Return (X, Y) of the center of cell containing provided text 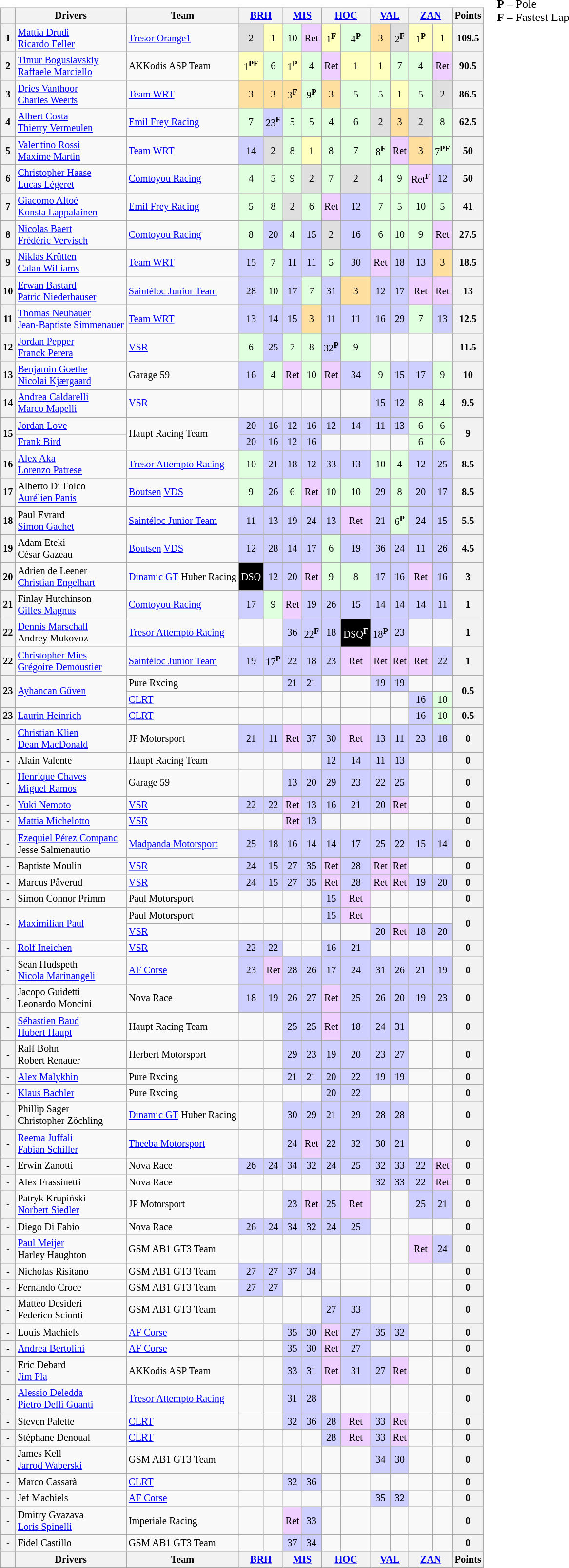
22F (312, 633)
12.5 (468, 319)
Albert Costa Thierry Vermeulen (71, 122)
Henrique Chaves Miguel Ramos (71, 783)
62.5 (468, 122)
Alex Aka Lorenzo Patrese (71, 465)
Rolf Ineichen (71, 948)
Marco Cassarà (71, 1482)
Baptiste Moulin (71, 866)
1F (331, 38)
Fidel Castillo (71, 1543)
Christopher Haase Lucas Légeret (71, 179)
4.5 (468, 549)
Adrien de Leener Christian Engelhart (71, 577)
5.5 (468, 521)
4P (356, 38)
Paul Meijer Harley Haughton (71, 1249)
Paul Evrard Simon Gachet (71, 521)
Dennis Marschall Andrey Mukovoz (71, 633)
Laurin Heinrich (71, 716)
Erwan Bastard Patric Niederhauser (71, 291)
Eric Debard Jim Pla (71, 1371)
9P (312, 95)
Alessio Deledda Pietro Delli Guanti (71, 1399)
Andrea Caldarelli Marco Mapelli (71, 404)
Adam Eteki César Gazeau (71, 549)
23F (273, 122)
Patryk Krupiński Norbert Siedler (71, 1204)
Matteo Desideri Federico Scionti (71, 1310)
Herbert Motorsport (182, 1055)
DSQ (251, 577)
Alberto Di Folco Aurélien Panis (71, 492)
Nicolas Baert Frédéric Vervisch (71, 235)
Niklas Krütten Calan Williams (71, 263)
Yuki Nemoto (71, 805)
Jordan Love (71, 426)
Benjamin Goethe Nicolai Kjærgaard (71, 375)
Thomas Neubauer Jean-Baptiste Simmenauer (71, 319)
Jordan Pepper Franck Perera (71, 348)
3F (293, 95)
Mattia Drudi Ricardo Feller (71, 38)
109.5 (468, 38)
9.5 (468, 404)
Christopher Mies Grégoire Demoustier (71, 661)
Jef Machiels (71, 1499)
41 (468, 207)
Mattia Michelotto (71, 822)
Klaus Bachler (71, 1093)
32P (331, 348)
Dmitry Gvazava Loris Spinelli (71, 1521)
Nicholas Risitano (71, 1271)
Madpanda Motorsport (182, 844)
7PF (443, 151)
Louis Machiels (71, 1332)
Imperiale Racing (182, 1521)
18P (380, 633)
Phillip Sager Christopher Zöchling (71, 1116)
Valentino Rossi Maxime Martin (71, 151)
Theeba Motorsport (182, 1143)
86.5 (468, 95)
Timur Boguslavskiy Raffaele Marciello (71, 66)
Simon Connor Primm (71, 899)
8F (380, 151)
Diego Di Fabio (71, 1227)
James Kell Jarrod Waberski (71, 1460)
Frank Bird (71, 442)
RetF (421, 179)
Ayhancan Güven (71, 691)
Sean Hudspeth Nicola Marinangeli (71, 970)
Marcus Påverud (71, 883)
17P (273, 661)
Sébastien Baud Hubert Haupt (71, 1026)
Reema Juffali Fabian Schiller (71, 1143)
1PF (251, 66)
Tresor Orange1 (182, 38)
Maximilian Paul (71, 923)
Alex Malykhin (71, 1077)
Giacomo Altoè Konsta Lappalainen (71, 207)
2F (400, 38)
Andrea Bertolini (71, 1349)
11.5 (468, 348)
Ralf Bohn Robert Renauer (71, 1055)
DSQF (356, 633)
Christian Klien Dean MacDonald (71, 738)
Jacopo Guidetti Leonardo Moncini (71, 999)
Alex Frassinetti (71, 1182)
Alain Valente (71, 761)
6P (400, 521)
Ezequiel Pérez Companc Jesse Salmenautio (71, 844)
Finlay Hutchinson Gilles Magnus (71, 605)
Dries Vanthoor Charles Weerts (71, 95)
Stéphane Denoual (71, 1438)
27.5 (468, 235)
Erwin Zanotti (71, 1166)
18.5 (468, 263)
Steven Palette (71, 1421)
Fernando Croce (71, 1288)
90.5 (468, 66)
